Identify which cell holds the provided text, then report its (x, y) central coordinate. 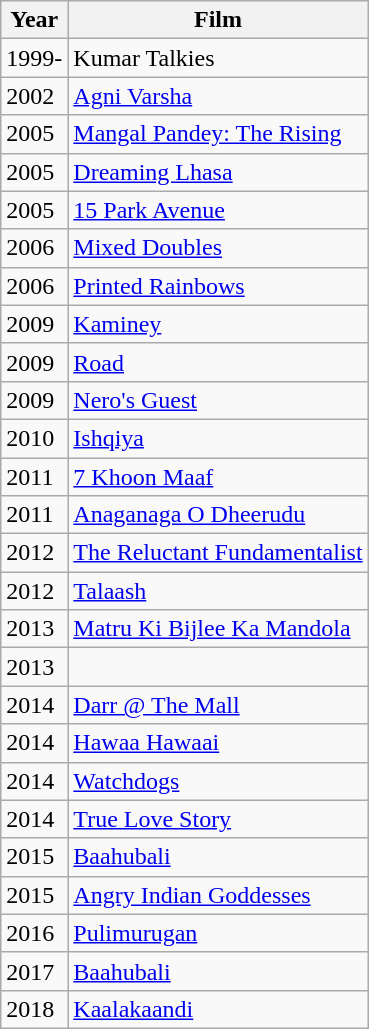
2010 (34, 438)
Nero's Guest (218, 400)
2018 (34, 1009)
Year (34, 20)
1999- (34, 58)
Road (218, 362)
Kaminey (218, 324)
2017 (34, 971)
Matru Ki Bijlee Ka Mandola (218, 629)
Agni Varsha (218, 96)
Hawaa Hawaai (218, 743)
Dreaming Lhasa (218, 172)
Mixed Doubles (218, 248)
Kaalakaandi (218, 1009)
The Reluctant Fundamentalist (218, 553)
Film (218, 20)
7 Khoon Maaf (218, 477)
Watchdogs (218, 781)
2016 (34, 933)
Kumar Talkies (218, 58)
15 Park Avenue (218, 210)
Mangal Pandey: The Rising (218, 134)
True Love Story (218, 819)
Anaganaga O Dheerudu (218, 515)
Printed Rainbows (218, 286)
Pulimurugan (218, 933)
Ishqiya (218, 438)
Darr @ The Mall (218, 705)
Angry Indian Goddesses (218, 895)
Talaash (218, 591)
2002 (34, 96)
